For the text-containing cell, return its midpoint in [x, y] coordinate format. 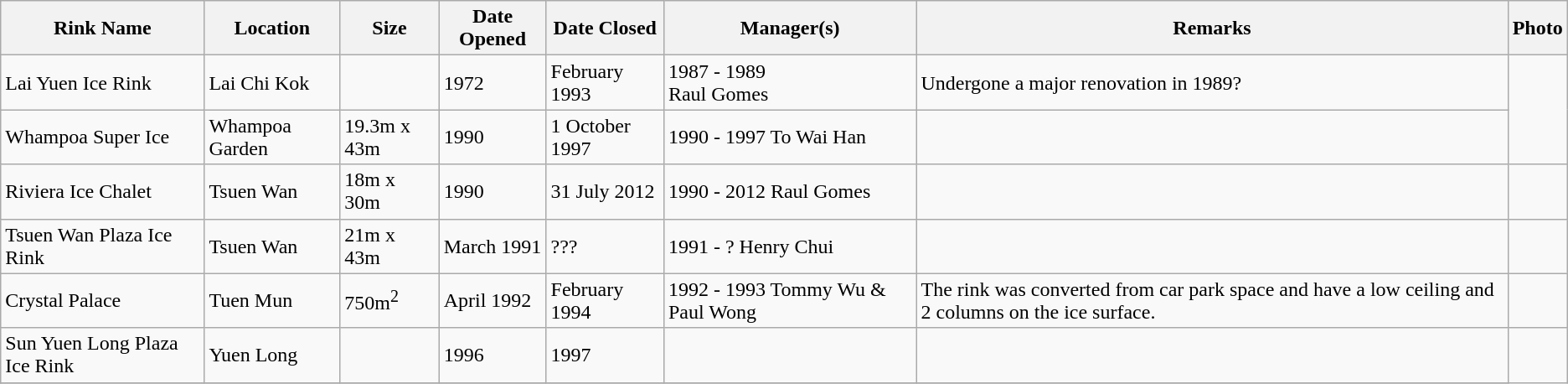
31 July 2012 [605, 191]
The rink was converted from car park space and have a low ceiling and 2 columns on the ice surface. [1212, 300]
Tsuen Wan Plaza Ice Rink [102, 246]
1990 - 2012 Raul Gomes [790, 191]
Yuen Long [272, 355]
Riviera Ice Chalet [102, 191]
1987 - 1989Raul Gomes [790, 82]
19.3m x 43m [389, 138]
Whampoa Super Ice [102, 138]
Date Closed [605, 29]
Remarks [1212, 29]
Crystal Palace [102, 300]
Size [389, 29]
1 October 1997 [605, 138]
Rink Name [102, 29]
Lai Yuen Ice Rink [102, 82]
1996 [493, 355]
21m x 43m [389, 246]
Whampoa Garden [272, 138]
18m x 30m [389, 191]
1997 [605, 355]
1991 - ? Henry Chui [790, 246]
??? [605, 246]
Sun Yuen Long Plaza Ice Rink [102, 355]
Location [272, 29]
Date Opened [493, 29]
750m2 [389, 300]
February 1994 [605, 300]
Manager(s) [790, 29]
Lai Chi Kok [272, 82]
February 1993 [605, 82]
1990 - 1997 To Wai Han [790, 138]
Tuen Mun [272, 300]
1992 - 1993 Tommy Wu & Paul Wong [790, 300]
1972 [493, 82]
Undergone a major renovation in 1989? [1212, 82]
April 1992 [493, 300]
Photo [1538, 29]
March 1991 [493, 246]
